Search for the cell housing the specified text and yield its (x, y) center coordinate. 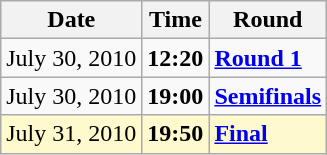
12:20 (176, 58)
Round 1 (268, 58)
Semifinals (268, 96)
19:50 (176, 134)
Date (72, 20)
July 31, 2010 (72, 134)
Round (268, 20)
Time (176, 20)
Final (268, 134)
19:00 (176, 96)
